Scan for the cell matching the given text and deliver its (X, Y) coordinate at center. 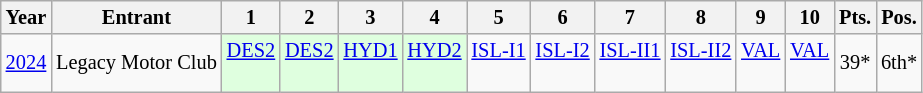
10 (810, 17)
3 (370, 17)
HYD1 (370, 63)
1 (251, 17)
2 (309, 17)
39* (855, 63)
4 (434, 17)
6th* (899, 63)
HYD2 (434, 63)
ISL-II1 (630, 63)
2024 (26, 63)
ISL-I1 (498, 63)
ISL-II2 (700, 63)
Entrant (136, 17)
Pos. (899, 17)
7 (630, 17)
Legacy Motor Club (136, 63)
8 (700, 17)
6 (563, 17)
9 (760, 17)
ISL-I2 (563, 63)
Pts. (855, 17)
5 (498, 17)
Year (26, 17)
